Output the (X, Y) coordinate of the center of the cell containing the given text.  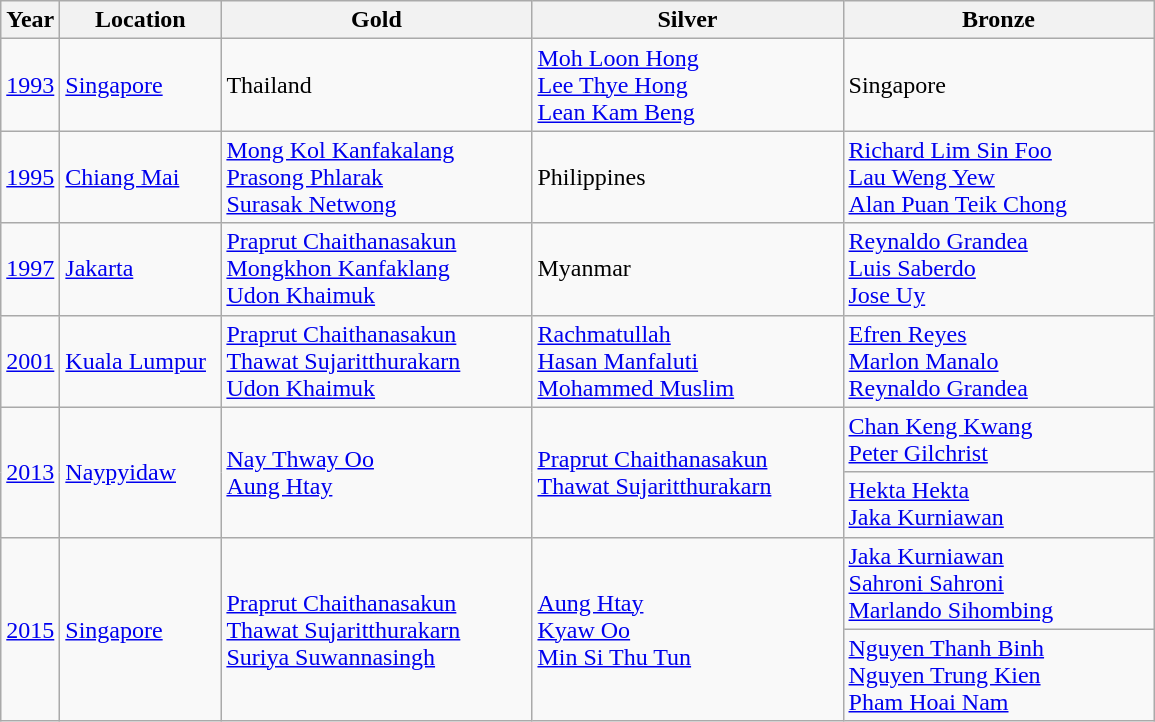
Myanmar (688, 269)
Philippines (688, 177)
Hekta Hekta Jaka Kurniawan (998, 504)
Chiang Mai (140, 177)
1995 (30, 177)
Mong Kol Kanfakalang Prasong Phlarak Surasak Netwong (376, 177)
Silver (688, 20)
Praprut Chaithanasakun Mongkhon Kanfaklang Udon Khaimuk (376, 269)
Kuala Lumpur (140, 361)
Praprut Chaithanasakun Thawat Sujaritthurakarn (688, 472)
Praprut Chaithanasakun Thawat Sujaritthurakarn Suriya Suwannasingh (376, 629)
Jakarta (140, 269)
2013 (30, 472)
Nay Thway Oo Aung Htay (376, 472)
Year (30, 20)
Jaka Kurniawan Sahroni Sahroni Marlando Sihombing (998, 583)
Richard Lim Sin Foo Lau Weng Yew Alan Puan Teik Chong (998, 177)
Chan Keng Kwang Peter Gilchrist (998, 440)
2001 (30, 361)
Praprut Chaithanasakun Thawat Sujaritthurakarn Udon Khaimuk (376, 361)
Thailand (376, 85)
Rachmatullah Hasan Manfaluti Mohammed Muslim (688, 361)
2015 (30, 629)
1993 (30, 85)
1997 (30, 269)
Naypyidaw (140, 472)
Bronze (998, 20)
Gold (376, 20)
Moh Loon Hong Lee Thye Hong Lean Kam Beng (688, 85)
Location (140, 20)
Efren Reyes Marlon Manalo Reynaldo Grandea (998, 361)
Reynaldo Grandea Luis Saberdo Jose Uy (998, 269)
Aung Htay Kyaw Oo Min Si Thu Tun (688, 629)
Nguyen Thanh Binh Nguyen Trung Kien Pham Hoai Nam (998, 675)
